Return the (X, Y) coordinate for the center point of the cell that contains the specified text.  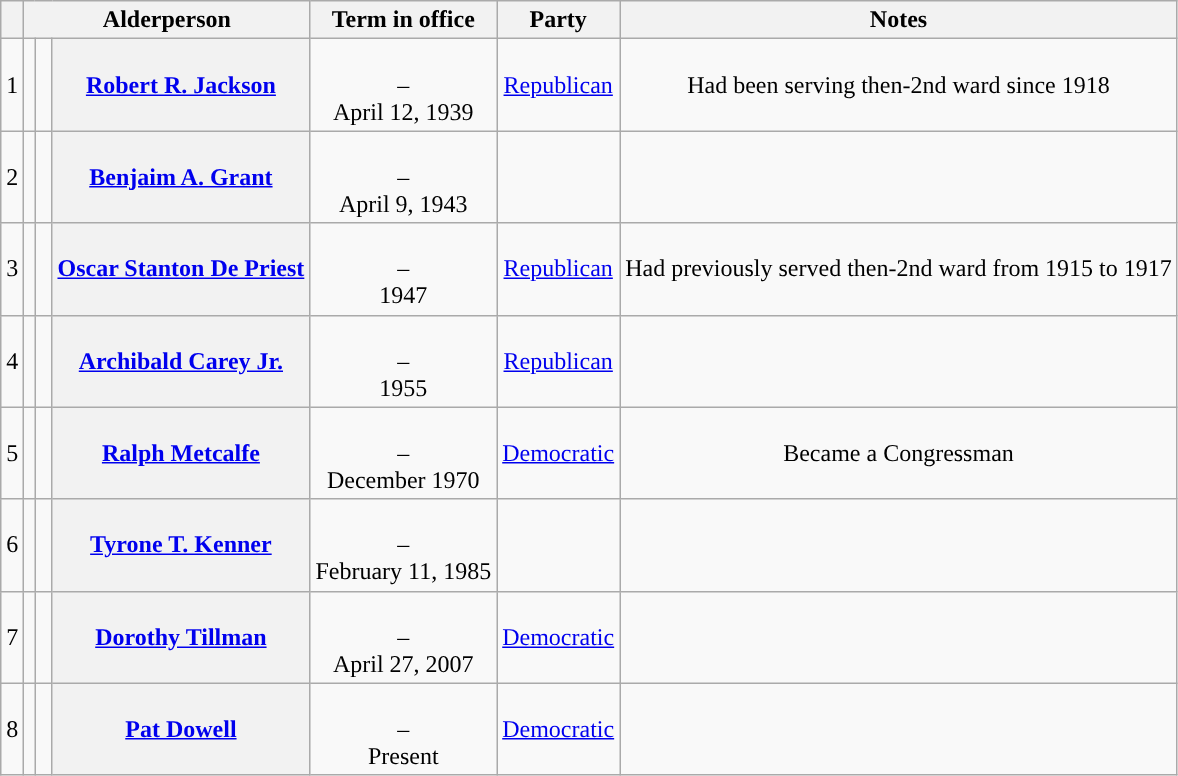
5 (12, 453)
–April 9, 1943 (404, 177)
–April 12, 1939 (404, 85)
–February 11, 1985 (404, 545)
Dorothy Tillman (181, 637)
Robert R. Jackson (181, 85)
Oscar Stanton De Priest (181, 269)
4 (12, 361)
Pat Dowell (181, 729)
–December 1970 (404, 453)
Ralph Metcalfe (181, 453)
1 (12, 85)
Term in office (404, 20)
–April 27, 2007 (404, 637)
Alderperson (167, 20)
–1955 (404, 361)
Became a Congressman (899, 453)
6 (12, 545)
–1947 (404, 269)
Notes (899, 20)
Tyrone T. Kenner (181, 545)
Archibald Carey Jr. (181, 361)
Party (558, 20)
2 (12, 177)
Benjaim A. Grant (181, 177)
Had been serving then-2nd ward since 1918 (899, 85)
Had previously served then-2nd ward from 1915 to 1917 (899, 269)
3 (12, 269)
8 (12, 729)
7 (12, 637)
–Present (404, 729)
